Return the (x, y) coordinate for the center point of the cell that contains the specified text.  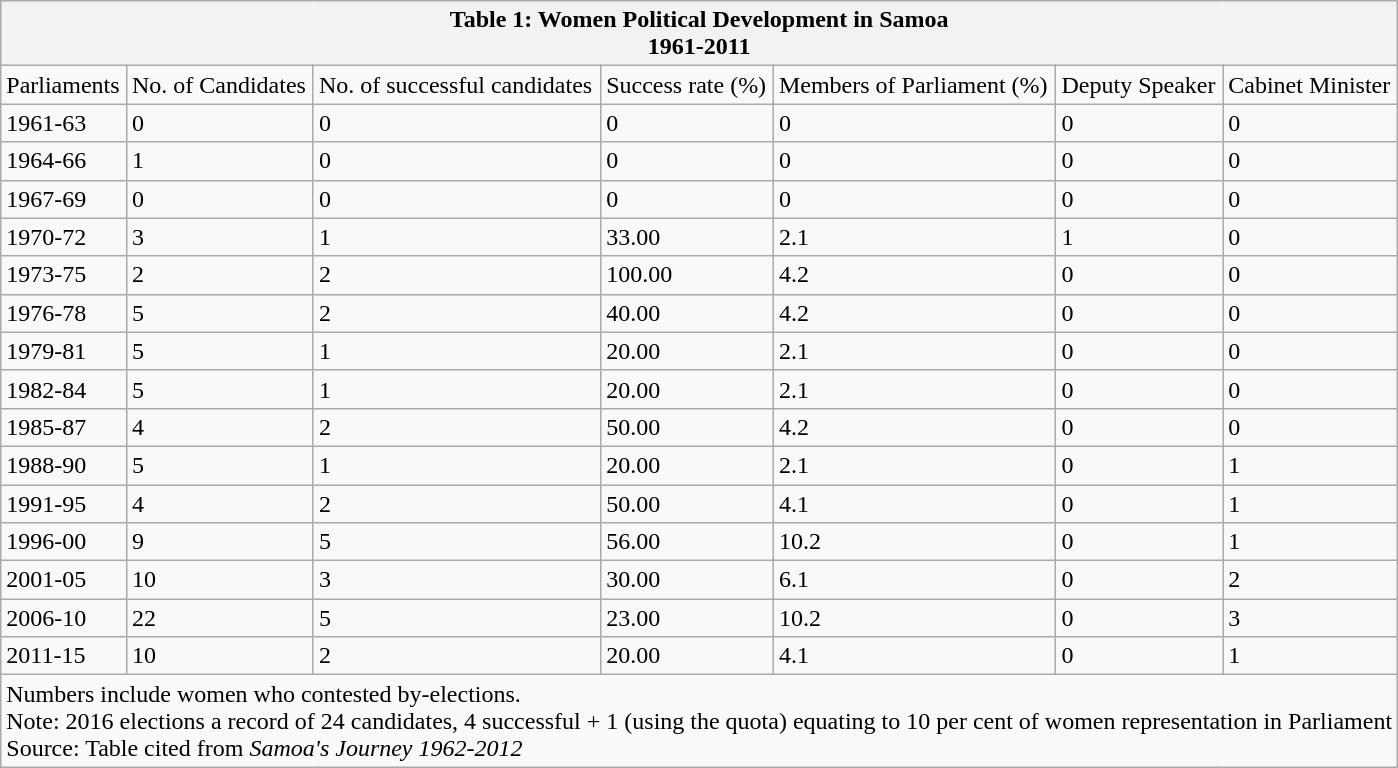
2011-15 (64, 656)
23.00 (688, 618)
1996-00 (64, 542)
1979-81 (64, 351)
1991-95 (64, 503)
1973-75 (64, 275)
9 (220, 542)
No. of Candidates (220, 85)
Members of Parliament (%) (914, 85)
22 (220, 618)
1982-84 (64, 389)
30.00 (688, 580)
1964-66 (64, 161)
56.00 (688, 542)
Table 1: Women Political Development in Samoa1961-2011 (700, 34)
1988-90 (64, 465)
100.00 (688, 275)
Deputy Speaker (1140, 85)
1976-78 (64, 313)
Cabinet Minister (1310, 85)
Parliaments (64, 85)
33.00 (688, 237)
2001-05 (64, 580)
1967-69 (64, 199)
Success rate (%) (688, 85)
2006-10 (64, 618)
No. of successful candidates (456, 85)
1985-87 (64, 427)
40.00 (688, 313)
1961-63 (64, 123)
6.1 (914, 580)
1970-72 (64, 237)
